Detect which cell encompasses the target text, then output its (x, y) center coordinate. 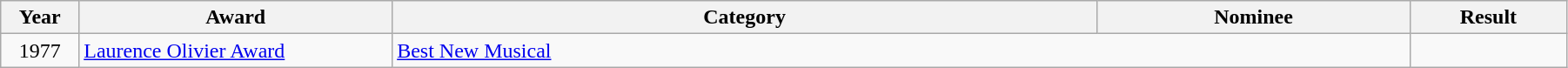
Result (1488, 17)
1977 (40, 51)
Best New Musical (901, 51)
Laurence Olivier Award (236, 51)
Category (745, 17)
Nominee (1254, 17)
Year (40, 17)
Award (236, 17)
